Return the (x, y) coordinate for the center point of the cell that contains the specified text.  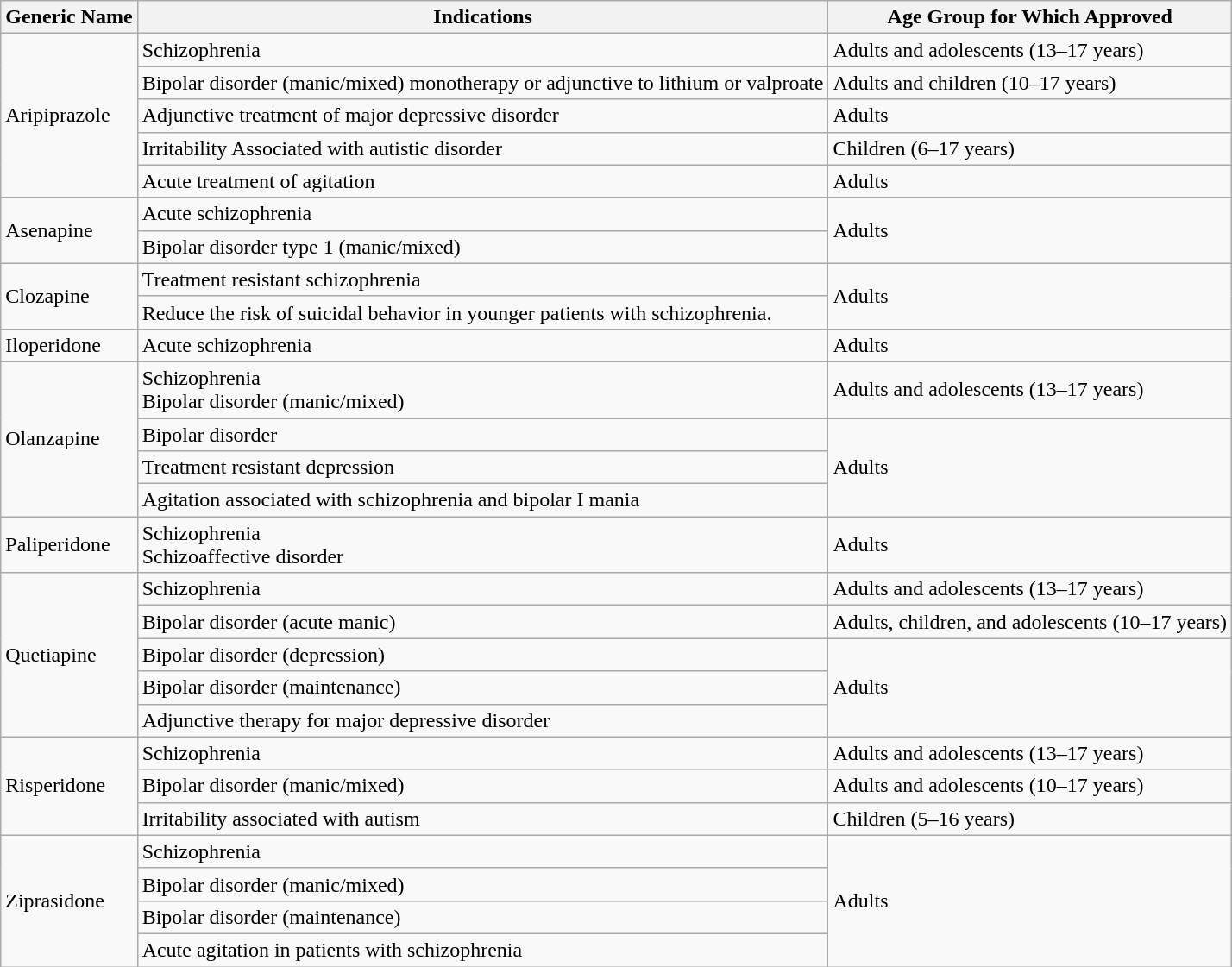
Bipolar disorder (manic/mixed) monotherapy or adjunctive to lithium or valproate (483, 83)
Bipolar disorder (acute manic) (483, 622)
Olanzapine (69, 438)
Agitation associated with schizophrenia and bipolar I mania (483, 500)
Asenapine (69, 230)
Ziprasidone (69, 901)
Aripiprazole (69, 116)
Irritability associated with autism (483, 819)
Adults, children, and adolescents (10–17 years) (1030, 622)
Acute treatment of agitation (483, 181)
Paliperidone (69, 545)
Adjunctive treatment of major depressive disorder (483, 116)
Bipolar disorder (483, 434)
Children (6–17 years) (1030, 148)
Age Group for Which Approved (1030, 17)
Bipolar disorder type 1 (manic/mixed) (483, 247)
Acute agitation in patients with schizophrenia (483, 950)
Reduce the risk of suicidal behavior in younger patients with schizophrenia. (483, 312)
Treatment resistant schizophrenia (483, 279)
Iloperidone (69, 345)
Indications (483, 17)
SchizophreniaSchizoaffective disorder (483, 545)
SchizophreniaBipolar disorder (manic/mixed) (483, 390)
Generic Name (69, 17)
Adjunctive therapy for major depressive disorder (483, 720)
Adults and children (10–17 years) (1030, 83)
Clozapine (69, 296)
Children (5–16 years) (1030, 819)
Bipolar disorder (depression) (483, 655)
Quetiapine (69, 655)
Treatment resistant depression (483, 468)
Adults and adolescents (10–17 years) (1030, 786)
Irritability Associated with autistic disorder (483, 148)
Risperidone (69, 786)
